Extract the (X, Y) coordinate from the center of the cell holding the provided text.  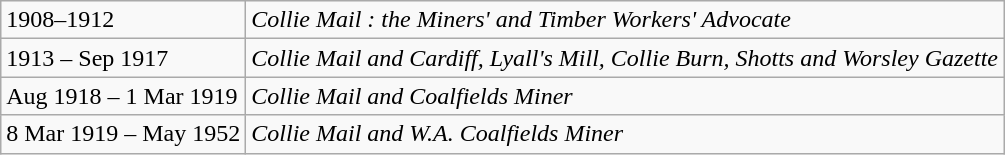
Collie Mail and Cardiff, Lyall's Mill, Collie Burn, Shotts and Worsley Gazette (625, 58)
8 Mar 1919 – May 1952 (124, 134)
1908–1912 (124, 20)
Collie Mail and Coalfields Miner (625, 96)
Collie Mail : the Miners' and Timber Workers' Advocate (625, 20)
Aug 1918 – 1 Mar 1919 (124, 96)
Collie Mail and W.A. Coalfields Miner (625, 134)
1913 – Sep 1917 (124, 58)
